From the cell containing the given text, extract its center point as (x, y) coordinate. 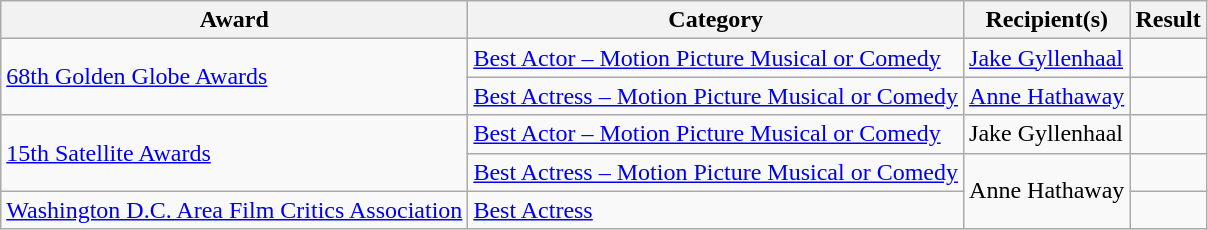
15th Satellite Awards (234, 153)
68th Golden Globe Awards (234, 77)
Best Actress (716, 210)
Result (1168, 20)
Recipient(s) (1047, 20)
Award (234, 20)
Category (716, 20)
Washington D.C. Area Film Critics Association (234, 210)
